Scan for the cell matching the given text and deliver its [x, y] coordinate at center. 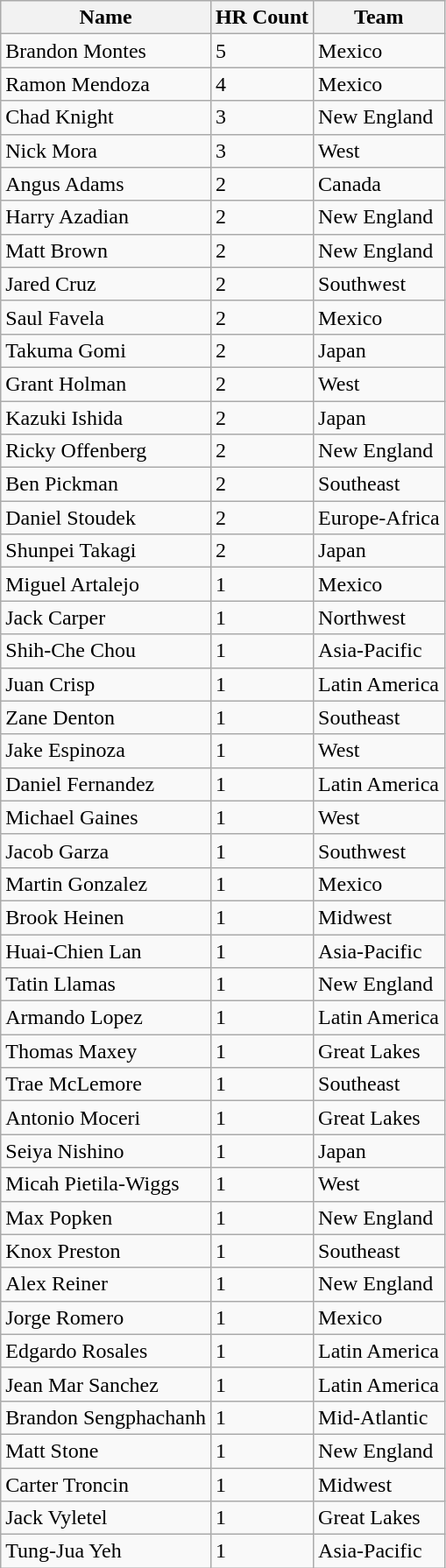
Tatin Llamas [106, 985]
Northwest [379, 618]
Brook Heinen [106, 917]
Nick Mora [106, 151]
Matt Brown [106, 251]
Jacob Garza [106, 851]
Grant Holman [106, 384]
Micah Pietila-Wiggs [106, 1184]
Ben Pickman [106, 484]
Edgardo Rosales [106, 1351]
Kazuki Ishida [106, 418]
Shunpei Takagi [106, 551]
Juan Crisp [106, 684]
Tung-Jua Yeh [106, 1551]
Jean Mar Sanchez [106, 1384]
Jack Carper [106, 618]
Jorge Romero [106, 1317]
Michael Gaines [106, 817]
Europe-Africa [379, 518]
Daniel Stoudek [106, 518]
Zane Denton [106, 717]
Saul Favela [106, 317]
Alex Reiner [106, 1284]
Name [106, 18]
Antonio Moceri [106, 1118]
Chad Knight [106, 117]
4 [261, 84]
Trae McLemore [106, 1084]
Max Popken [106, 1218]
Seiya Nishino [106, 1151]
Matt Stone [106, 1451]
Harry Azadian [106, 217]
Brandon Sengphachanh [106, 1417]
Ricky Offenberg [106, 451]
Takuma Gomi [106, 350]
Thomas Maxey [106, 1051]
Team [379, 18]
Martin Gonzalez [106, 884]
Jared Cruz [106, 284]
Carter Troncin [106, 1485]
Miguel Artalejo [106, 584]
Huai-Chien Lan [106, 950]
Ramon Mendoza [106, 84]
Brandon Montes [106, 51]
Angus Adams [106, 184]
Daniel Fernandez [106, 784]
Jack Vyletel [106, 1518]
Armando Lopez [106, 1018]
Jake Espinoza [106, 751]
Mid-Atlantic [379, 1417]
HR Count [261, 18]
Shih-Che Chou [106, 651]
Canada [379, 184]
Knox Preston [106, 1251]
5 [261, 51]
